Return [x, y] of the center of cell containing provided text 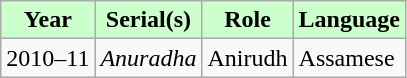
Language [349, 20]
Assamese [349, 58]
Serial(s) [148, 20]
Role [248, 20]
Anuradha [148, 58]
Anirudh [248, 58]
2010–11 [48, 58]
Year [48, 20]
